For the text-containing cell, return its midpoint in [X, Y] coordinate format. 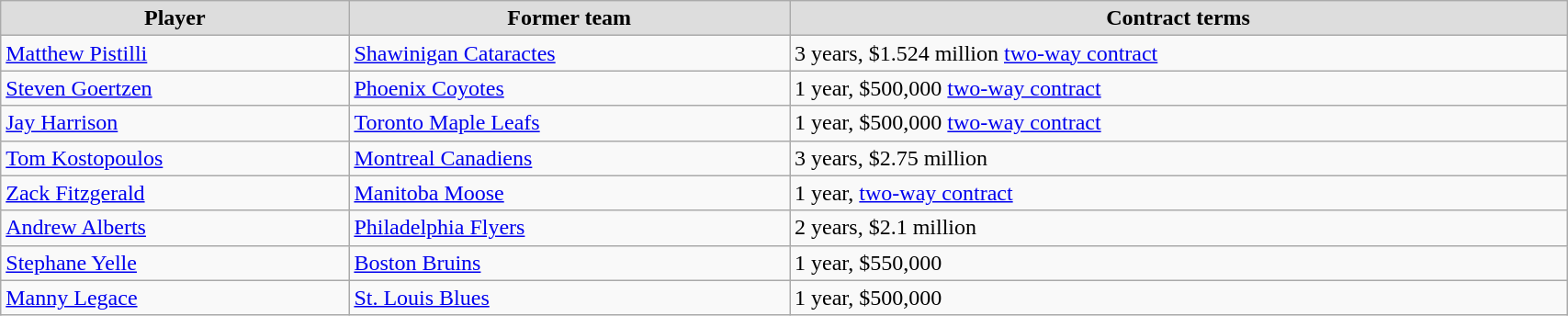
Phoenix Coyotes [570, 88]
Manitoba Moose [570, 193]
3 years, $2.75 million [1179, 158]
Stephane Yelle [175, 263]
Tom Kostopoulos [175, 158]
1 year, $550,000 [1179, 263]
Zack Fitzgerald [175, 193]
1 year, two-way contract [1179, 193]
Andrew Alberts [175, 228]
Manny Legace [175, 298]
Philadelphia Flyers [570, 228]
Toronto Maple Leafs [570, 123]
2 years, $2.1 million [1179, 228]
Shawinigan Cataractes [570, 53]
1 year, $500,000 [1179, 298]
Montreal Canadiens [570, 158]
Player [175, 18]
Boston Bruins [570, 263]
Contract terms [1179, 18]
Former team [570, 18]
Steven Goertzen [175, 88]
St. Louis Blues [570, 298]
3 years, $1.524 million two-way contract [1179, 53]
Matthew Pistilli [175, 53]
Jay Harrison [175, 123]
